Scan for the cell matching the given text and deliver its [X, Y] coordinate at center. 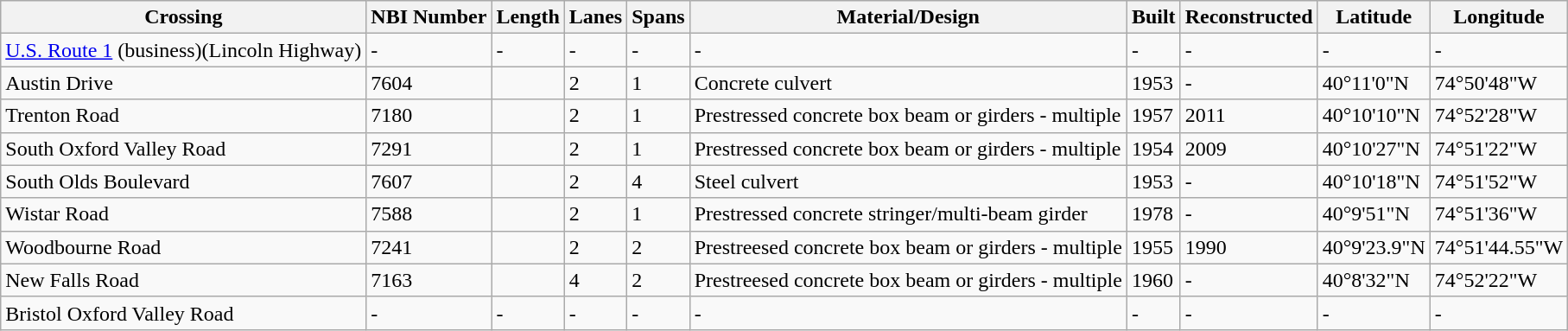
2009 [1249, 149]
1954 [1153, 149]
74°51'52"W [1498, 181]
Trenton Road [183, 116]
40°8'32"N [1374, 280]
Steel culvert [908, 181]
Wistar Road [183, 214]
Latitude [1374, 17]
7607 [429, 181]
1955 [1153, 247]
Built [1153, 17]
7180 [429, 116]
Bristol Oxford Valley Road [183, 313]
7604 [429, 83]
1978 [1153, 214]
Spans [658, 17]
Reconstructed [1249, 17]
Length [528, 17]
40°10'10"N [1374, 116]
74°51'44.55"W [1498, 247]
74°52'22"W [1498, 280]
40°9'51"N [1374, 214]
1960 [1153, 280]
Crossing [183, 17]
Longitude [1498, 17]
NBI Number [429, 17]
Lanes [595, 17]
Woodbourne Road [183, 247]
7588 [429, 214]
South Olds Boulevard [183, 181]
1990 [1249, 247]
74°50'48"W [1498, 83]
Austin Drive [183, 83]
7163 [429, 280]
New Falls Road [183, 280]
40°9'23.9"N [1374, 247]
40°10'27"N [1374, 149]
2011 [1249, 116]
1957 [1153, 116]
7291 [429, 149]
74°52'28"W [1498, 116]
Material/Design [908, 17]
74°51'22"W [1498, 149]
Prestressed concrete stringer/multi-beam girder [908, 214]
40°11'0"N [1374, 83]
40°10'18"N [1374, 181]
U.S. Route 1 (business)(Lincoln Highway) [183, 50]
South Oxford Valley Road [183, 149]
74°51'36"W [1498, 214]
Concrete culvert [908, 83]
7241 [429, 247]
